Capture the cell that displays the provided text and extract its [X, Y] central coordinate. 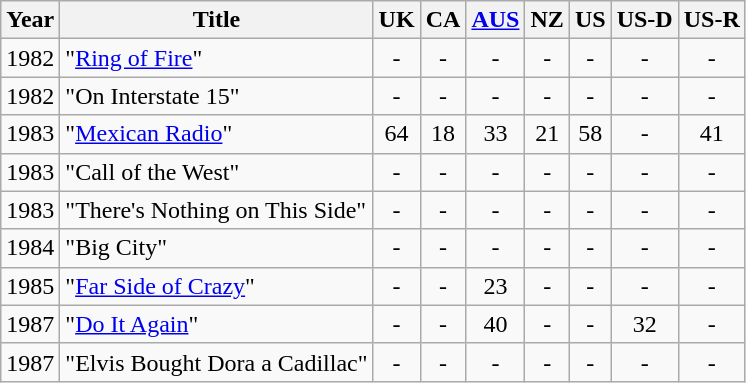
US [590, 20]
"Call of the West" [216, 172]
AUS [496, 20]
"Far Side of Crazy" [216, 286]
"On Interstate 15" [216, 96]
23 [496, 286]
"Do It Again" [216, 324]
US-R [712, 20]
40 [496, 324]
33 [496, 134]
"Mexican Radio" [216, 134]
18 [443, 134]
Year [30, 20]
"Elvis Bought Dora a Cadillac" [216, 362]
NZ [547, 20]
21 [547, 134]
"Big City" [216, 248]
1984 [30, 248]
US-D [644, 20]
"Ring of Fire" [216, 58]
CA [443, 20]
58 [590, 134]
41 [712, 134]
64 [396, 134]
1985 [30, 286]
32 [644, 324]
UK [396, 20]
Title [216, 20]
"There's Nothing on This Side" [216, 210]
